Return the [X, Y] coordinate for the center point of the cell that contains the specified text.  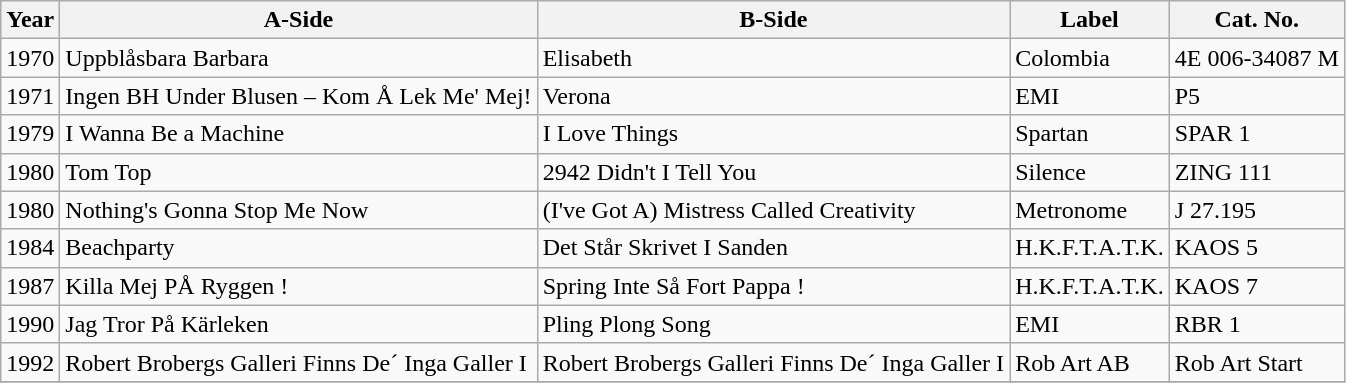
Silence [1090, 172]
Beachparty [298, 248]
Spartan [1090, 134]
Jag Tror På Kärleken [298, 324]
Uppblåsbara Barbara [298, 58]
Killa Mej PÅ Ryggen ! [298, 286]
SPAR 1 [1256, 134]
I Wanna Be a Machine [298, 134]
Verona [773, 96]
1979 [30, 134]
Cat. No. [1256, 20]
Nothing's Gonna Stop Me Now [298, 210]
1971 [30, 96]
2942 Didn't I Tell You [773, 172]
Det Står Skrivet I Sanden [773, 248]
Elisabeth [773, 58]
(I've Got A) Mistress Called Creativity [773, 210]
J 27.195 [1256, 210]
4E 006-34087 M [1256, 58]
Tom Top [298, 172]
Colombia [1090, 58]
Year [30, 20]
Label [1090, 20]
P5 [1256, 96]
1984 [30, 248]
RBR 1 [1256, 324]
Ingen BH Under Blusen – Kom Å Lek Me' Mej! [298, 96]
KAOS 5 [1256, 248]
Rob Art AB [1090, 362]
B-Side [773, 20]
1992 [30, 362]
ZING 111 [1256, 172]
Spring Inte Så Fort Pappa ! [773, 286]
1990 [30, 324]
1987 [30, 286]
1970 [30, 58]
Metronome [1090, 210]
Pling Plong Song [773, 324]
A-Side [298, 20]
I Love Things [773, 134]
Rob Art Start [1256, 362]
KAOS 7 [1256, 286]
